Extract the [x, y] coordinate from the center of the cell holding the provided text.  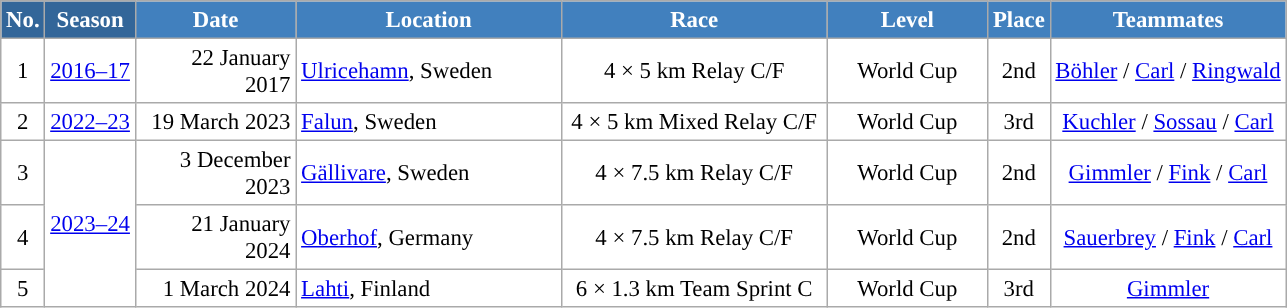
Race [694, 20]
No. [23, 20]
2022–23 [90, 122]
2016–17 [90, 72]
2023–24 [90, 224]
19 March 2023 [216, 122]
4 × 5 km Relay C/F [694, 72]
Location [429, 20]
3 December 2023 [216, 174]
Date [216, 20]
Teammates [1168, 20]
Kuchler / Sossau / Carl [1168, 122]
Place [1019, 20]
1 [23, 72]
Falun, Sweden [429, 122]
2 [23, 122]
3 [23, 174]
4 [23, 238]
22 January 2017 [216, 72]
5 [23, 289]
Sauerbrey / Fink / Carl [1168, 238]
Season [90, 20]
6 × 1.3 km Team Sprint C [694, 289]
Lahti, Finland [429, 289]
Gällivare, Sweden [429, 174]
Böhler / Carl / Ringwald [1168, 72]
Ulricehamn, Sweden [429, 72]
Gimmler / Fink / Carl [1168, 174]
1 March 2024 [216, 289]
Oberhof, Germany [429, 238]
Level [908, 20]
Gimmler [1168, 289]
21 January 2024 [216, 238]
4 × 5 km Mixed Relay C/F [694, 122]
